Find where the given text appears and provide that cell's center as (X, Y) coordinate. 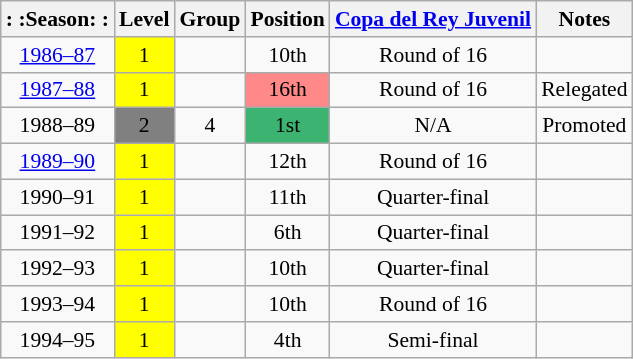
2 (144, 126)
12th (287, 162)
Group (210, 19)
Relegated (584, 90)
4 (210, 126)
11th (287, 197)
6th (287, 233)
Semi-final (433, 340)
1986–87 (58, 55)
1991–92 (58, 233)
1993–94 (58, 304)
1st (287, 126)
1988–89 (58, 126)
Promoted (584, 126)
1989–90 (58, 162)
: :Season: : (58, 19)
4th (287, 340)
N/A (433, 126)
Copa del Rey Juvenil (433, 19)
1992–93 (58, 269)
Position (287, 19)
1990–91 (58, 197)
Notes (584, 19)
Level (144, 19)
1994–95 (58, 340)
16th (287, 90)
1987–88 (58, 90)
